Scan for the cell matching the given text and deliver its [x, y] coordinate at center. 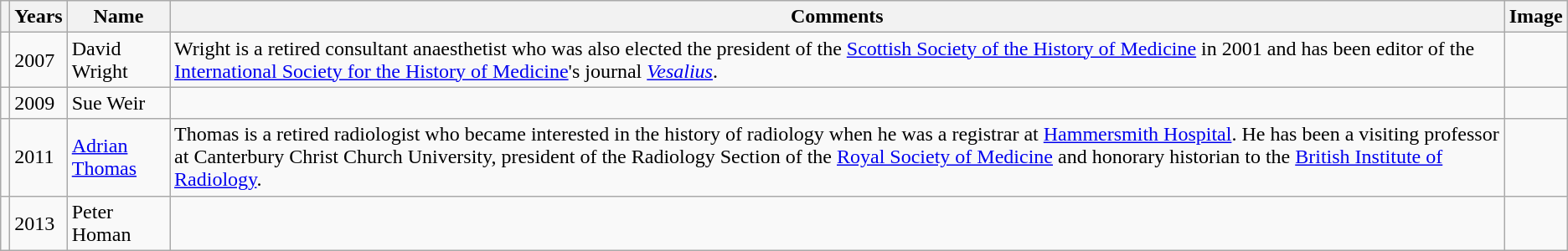
David Wright [118, 60]
Comments [838, 17]
Sue Weir [118, 103]
2009 [39, 103]
Image [1536, 17]
2013 [39, 223]
Name [118, 17]
Peter Homan [118, 223]
2011 [39, 157]
Adrian Thomas [118, 157]
Years [39, 17]
2007 [39, 60]
